From the cell containing the given text, extract its center point as [X, Y] coordinate. 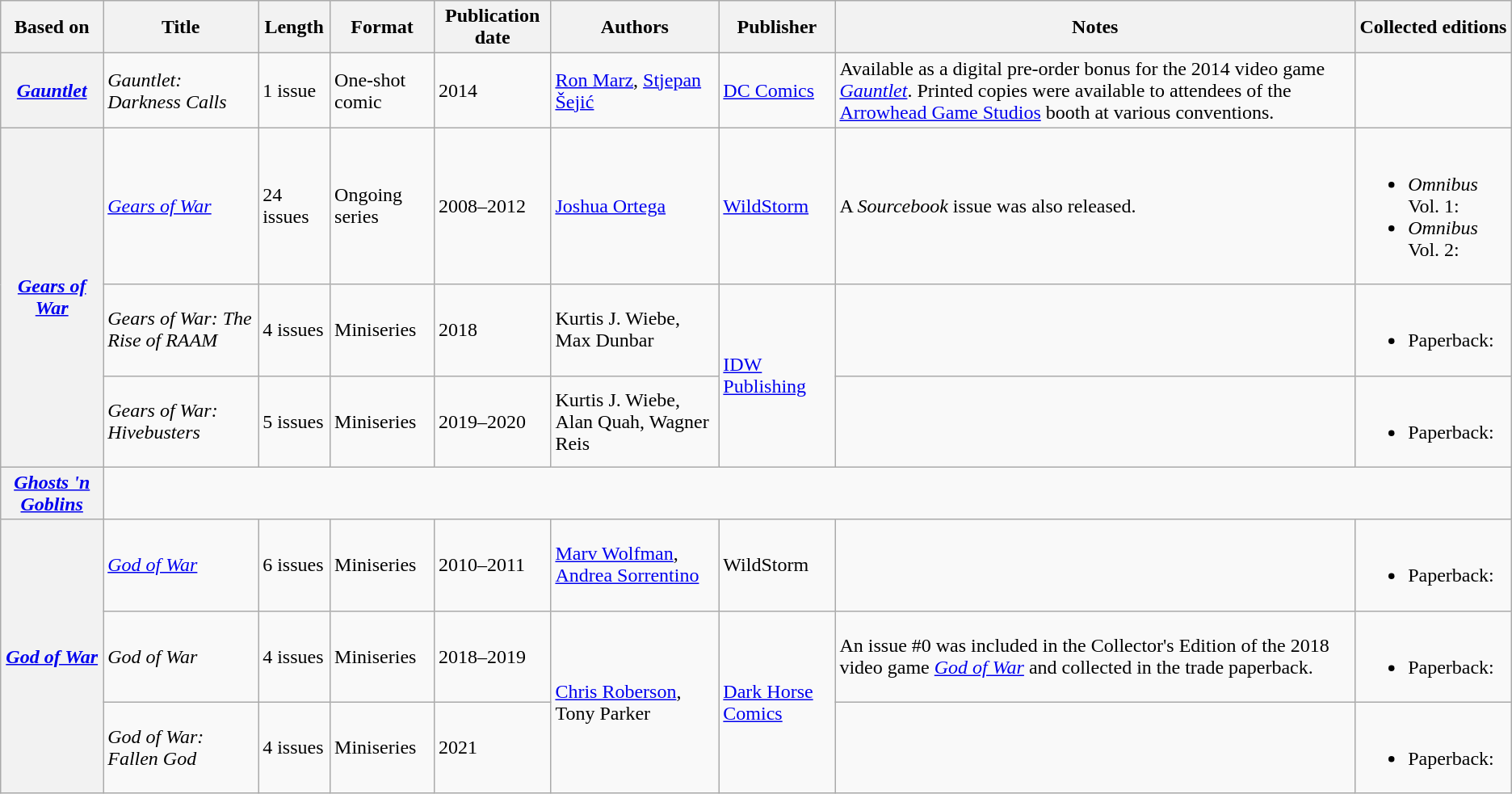
A Sourcebook issue was also released. [1095, 206]
Based on [52, 27]
Kurtis J. Wiebe, Alan Quah, Wagner Reis [635, 422]
Chris Roberson, Tony Parker [635, 702]
Gears of War: The Rise of RAAM [181, 330]
Dark Horse Comics [777, 702]
Gauntlet [52, 90]
Gears of War: Hivebusters [181, 422]
Notes [1095, 27]
Collected editions [1434, 27]
Publisher [777, 27]
2021 [492, 748]
One-shot comic [383, 90]
Kurtis J. Wiebe, Max Dunbar [635, 330]
Authors [635, 27]
2018–2019 [492, 656]
Ron Marz, Stjepan Šejić [635, 90]
Gauntlet: Darkness Calls [181, 90]
Ongoing series [383, 206]
Marv Wolfman, Andrea Sorrentino [635, 565]
Joshua Ortega [635, 206]
An issue #0 was included in the Collector's Edition of the 2018 video game God of War and collected in the trade paperback. [1095, 656]
5 issues [294, 422]
IDW Publishing [777, 376]
6 issues [294, 565]
2019–2020 [492, 422]
2018 [492, 330]
Title [181, 27]
God of War: Fallen God [181, 748]
Length [294, 27]
Publication date [492, 27]
DC Comics [777, 90]
Format [383, 27]
1 issue [294, 90]
2008–2012 [492, 206]
Ghosts 'n Goblins [52, 493]
2014 [492, 90]
Omnibus Vol. 1: Omnibus Vol. 2: [1434, 206]
2010–2011 [492, 565]
24 issues [294, 206]
